Scan for the cell matching the given text and deliver its (X, Y) coordinate at center. 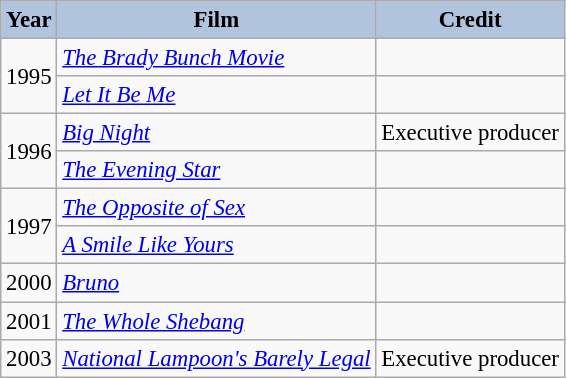
1995 (29, 76)
2001 (29, 321)
National Lampoon's Barely Legal (216, 358)
2003 (29, 358)
Let It Be Me (216, 95)
2000 (29, 283)
1996 (29, 152)
The Evening Star (216, 170)
The Opposite of Sex (216, 208)
Big Night (216, 133)
Credit (470, 20)
A Smile Like Yours (216, 245)
Bruno (216, 283)
The Brady Bunch Movie (216, 58)
1997 (29, 226)
Film (216, 20)
The Whole Shebang (216, 321)
Year (29, 20)
